Scan for the cell matching the given text and deliver its (X, Y) coordinate at center. 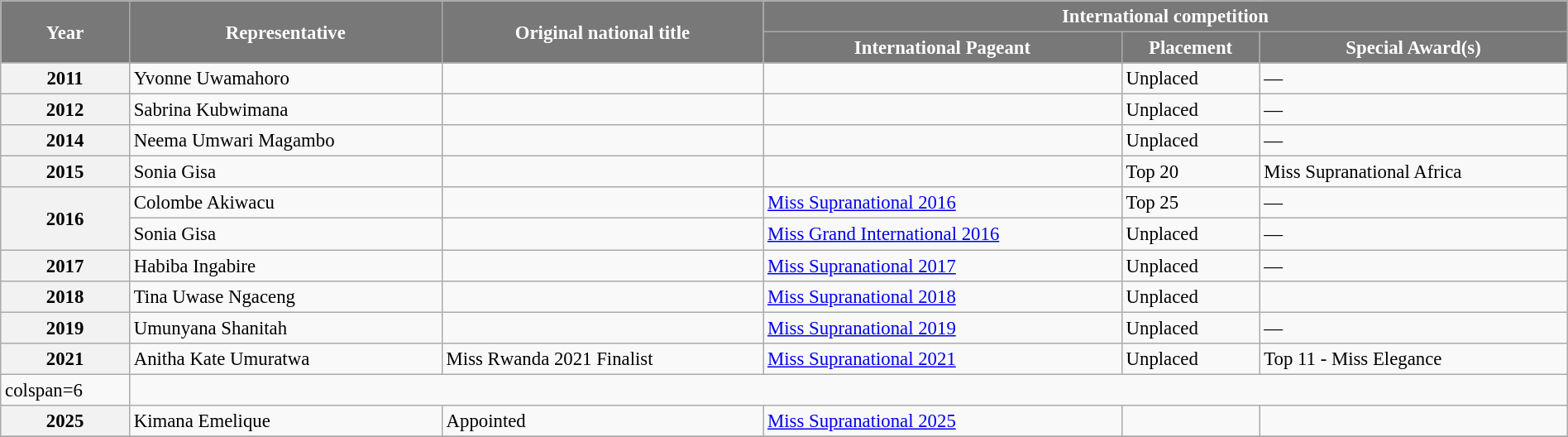
Top 11 - Miss Elegance (1413, 358)
Miss Supranational 2021 (943, 358)
2018 (65, 296)
Miss Grand International 2016 (943, 234)
International Pageant (943, 48)
Miss Supranational Africa (1413, 172)
International competition (1166, 17)
2012 (65, 110)
Tina Uwase Ngaceng (285, 296)
2011 (65, 79)
Miss Supranational 2018 (943, 296)
2014 (65, 141)
Miss Supranational 2019 (943, 328)
Year (65, 31)
Miss Rwanda 2021 Finalist (602, 358)
2015 (65, 172)
2019 (65, 328)
2021 (65, 358)
Top 25 (1191, 203)
Original national title (602, 31)
2017 (65, 266)
Appointed (602, 421)
2025 (65, 421)
Miss Supranational 2017 (943, 266)
Special Award(s) (1413, 48)
Anitha Kate Umuratwa (285, 358)
Habiba Ingabire (285, 266)
Miss Supranational 2016 (943, 203)
Neema Umwari Magambo (285, 141)
Sabrina Kubwimana (285, 110)
Representative (285, 31)
2016 (65, 218)
Kimana Emelique (285, 421)
Yvonne Uwamahoro (285, 79)
Colombe Akiwacu (285, 203)
Top 20 (1191, 172)
Miss Supranational 2025 (943, 421)
colspan=6 (65, 390)
Umunyana Shanitah (285, 328)
Placement (1191, 48)
